Scan for the cell matching the given text and deliver its (x, y) coordinate at center. 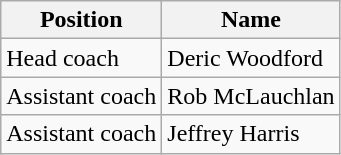
Head coach (82, 58)
Rob McLauchlan (251, 96)
Deric Woodford (251, 58)
Position (82, 20)
Name (251, 20)
Jeffrey Harris (251, 134)
